Locate the cell with the specified text and output its [x, y] center coordinate. 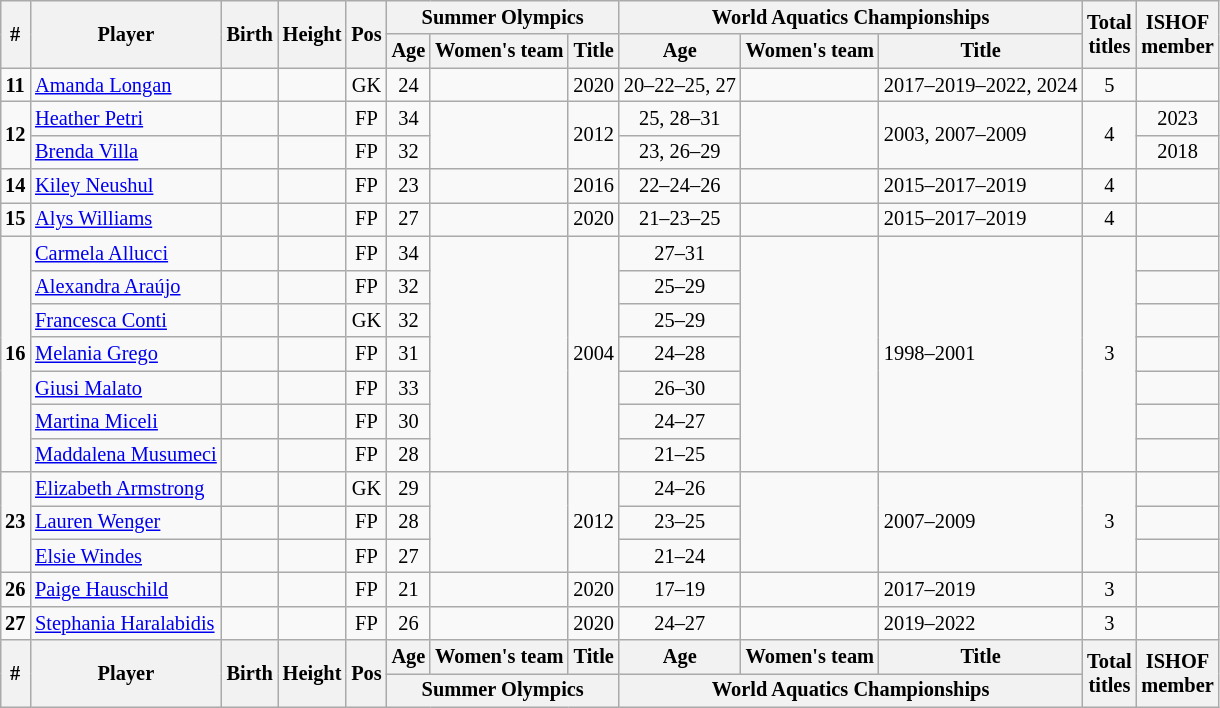
Alys Williams [126, 219]
2016 [593, 186]
Stephania Haralabidis [126, 623]
2003, 2007–2009 [980, 134]
2017–2019–2022, 2024 [980, 85]
30 [409, 421]
23, 26–29 [680, 152]
27–31 [680, 253]
Francesca Conti [126, 320]
Lauren Wenger [126, 522]
21–23–25 [680, 219]
Martina Miceli [126, 421]
16 [15, 354]
Brenda Villa [126, 152]
21–25 [680, 455]
22–24–26 [680, 186]
24–28 [680, 354]
23–25 [680, 522]
33 [409, 388]
11 [15, 85]
Carmela Allucci [126, 253]
24–26 [680, 489]
25, 28–31 [680, 118]
Kiley Neushul [126, 186]
Amanda Longan [126, 85]
15 [15, 219]
2004 [593, 354]
17–19 [680, 589]
12 [15, 134]
21 [409, 589]
21–24 [680, 556]
14 [15, 186]
Maddalena Musumeci [126, 455]
2019–2022 [980, 623]
2007–2009 [980, 522]
29 [409, 489]
Heather Petri [126, 118]
Elsie Windes [126, 556]
2023 [1178, 118]
2017–2019 [980, 589]
Alexandra Araújo [126, 287]
2018 [1178, 152]
20–22–25, 27 [680, 85]
Melania Grego [126, 354]
Elizabeth Armstrong [126, 489]
26–30 [680, 388]
31 [409, 354]
Paige Hauschild [126, 589]
Giusi Malato [126, 388]
5 [1109, 85]
1998–2001 [980, 354]
24 [409, 85]
